Detect which cell encompasses the target text, then output its (x, y) center coordinate. 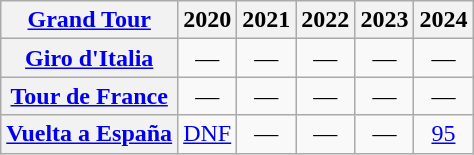
2022 (326, 20)
Giro d'Italia (90, 58)
2023 (384, 20)
2021 (266, 20)
Vuelta a España (90, 134)
95 (444, 134)
Grand Tour (90, 20)
2024 (444, 20)
DNF (208, 134)
Tour de France (90, 96)
2020 (208, 20)
